Find where the given text appears and provide that cell's center as [X, Y] coordinate. 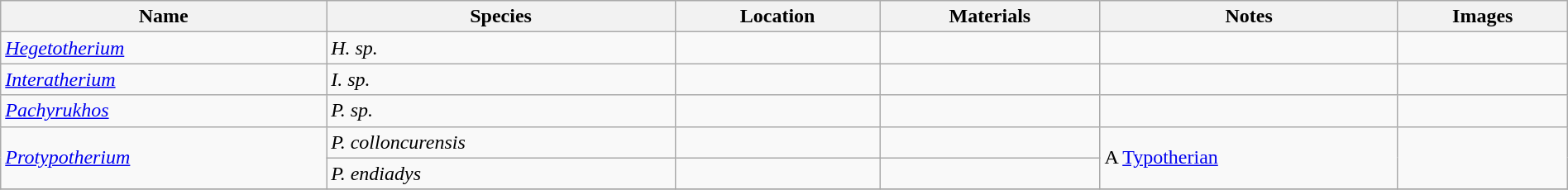
Pachyrukhos [164, 111]
P. sp. [501, 111]
Materials [990, 17]
P. endiadys [501, 173]
Notes [1249, 17]
Species [501, 17]
I. sp. [501, 79]
Name [164, 17]
Hegetotherium [164, 48]
Interatherium [164, 79]
P. colloncurensis [501, 142]
Images [1482, 17]
H. sp. [501, 48]
Protypotherium [164, 158]
A Typotherian [1249, 158]
Location [777, 17]
